Determine the [X, Y] coordinate at the center of the cell enclosing the given text.  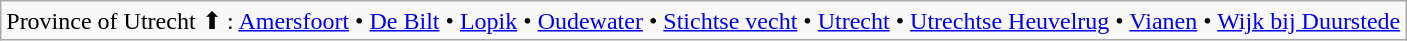
Province of Utrecht ⬆ : Amersfoort • De Bilt • Lopik • Oudewater • Stichtse vecht • Utrecht • Utrechtse Heuvelrug • Vianen • Wijk bij Duurstede [704, 21]
